For the text-containing cell, return its midpoint in (x, y) coordinate format. 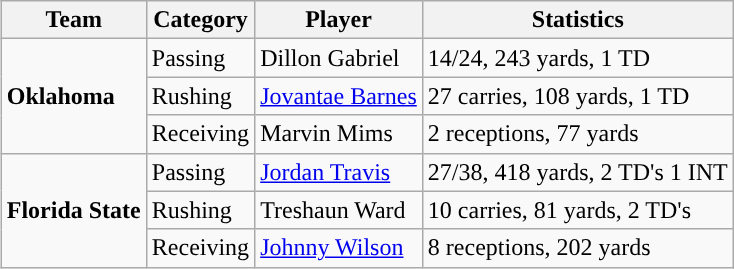
Category (200, 20)
2 receptions, 77 yards (578, 134)
14/24, 243 yards, 1 TD (578, 58)
Marvin Mims (339, 134)
Florida State (74, 210)
Jordan Travis (339, 172)
Johnny Wilson (339, 248)
Statistics (578, 20)
10 carries, 81 yards, 2 TD's (578, 210)
Dillon Gabriel (339, 58)
Treshaun Ward (339, 210)
Player (339, 20)
Oklahoma (74, 96)
8 receptions, 202 yards (578, 248)
Team (74, 20)
27/38, 418 yards, 2 TD's 1 INT (578, 172)
Jovantae Barnes (339, 96)
27 carries, 108 yards, 1 TD (578, 96)
